Scan for the cell matching the given text and deliver its (X, Y) coordinate at center. 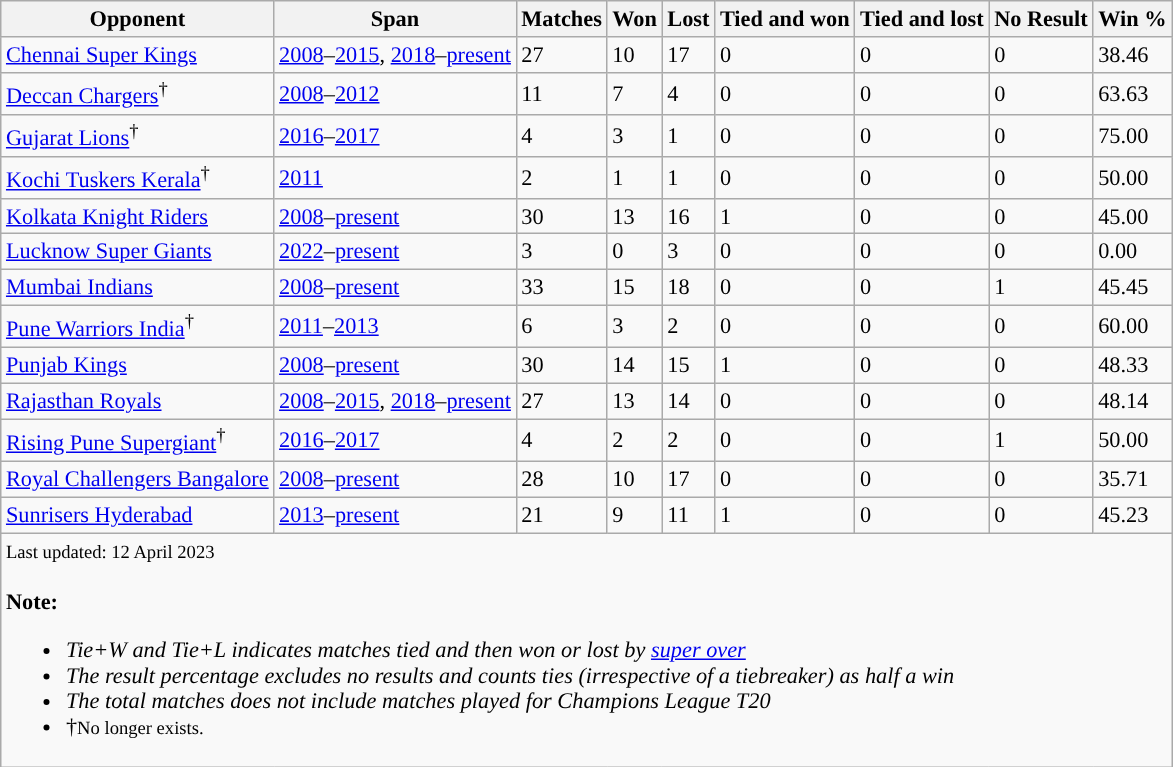
16 (688, 216)
Opponent (138, 19)
48.33 (1132, 366)
48.14 (1132, 401)
Lost (688, 19)
21 (562, 515)
18 (688, 288)
Punjab Kings (138, 366)
Rising Pune Supergiant† (138, 440)
Tied and won (785, 19)
60.00 (1132, 327)
Gujarat Lions† (138, 135)
Kolkata Knight Riders (138, 216)
No Result (1041, 19)
Kochi Tuskers Kerala† (138, 177)
63.63 (1132, 93)
6 (562, 327)
2011–2013 (395, 327)
Mumbai Indians (138, 288)
Tied and lost (922, 19)
35.71 (1132, 479)
Deccan Chargers† (138, 93)
Chennai Super Kings (138, 55)
Lucknow Super Giants (138, 252)
0.00 (1132, 252)
33 (562, 288)
2008–2012 (395, 93)
45.45 (1132, 288)
28 (562, 479)
38.46 (1132, 55)
7 (634, 93)
45.00 (1132, 216)
Matches (562, 19)
Pune Warriors India† (138, 327)
45.23 (1132, 515)
Sunrisers Hyderabad (138, 515)
Span (395, 19)
9 (634, 515)
75.00 (1132, 135)
Win % (1132, 19)
Royal Challengers Bangalore (138, 479)
Won (634, 19)
Rajasthan Royals (138, 401)
2022–present (395, 252)
2013–present (395, 515)
2011 (395, 177)
